Find where the given text appears and provide that cell's center as (x, y) coordinate. 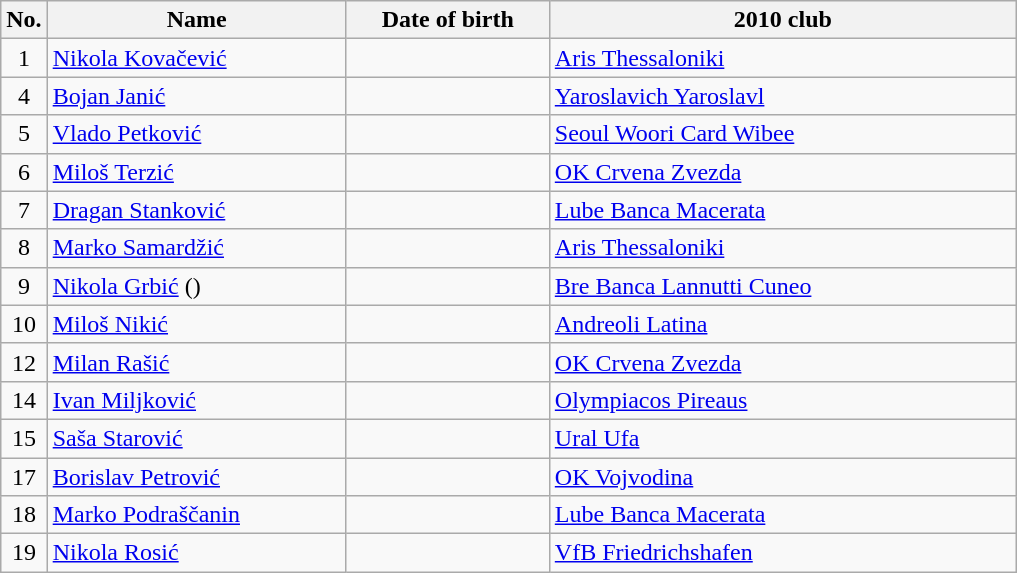
Seoul Woori Card Wibee (782, 134)
Yaroslavich Yaroslavl (782, 96)
Ural Ufa (782, 438)
8 (24, 248)
Name (196, 20)
9 (24, 286)
VfB Friedrichshafen (782, 553)
Nikola Grbić () (196, 286)
Marko Podraščanin (196, 515)
14 (24, 400)
15 (24, 438)
Ivan Miljković (196, 400)
17 (24, 477)
Andreoli Latina (782, 324)
Olympiacos Pireaus (782, 400)
Bojan Janić (196, 96)
1 (24, 58)
Milan Rašić (196, 362)
19 (24, 553)
Marko Samardžić (196, 248)
7 (24, 210)
Saša Starović (196, 438)
6 (24, 172)
Vlado Petković (196, 134)
Bre Banca Lannutti Cuneo (782, 286)
10 (24, 324)
5 (24, 134)
Miloš Terzić (196, 172)
Nikola Kovačević (196, 58)
4 (24, 96)
Borislav Petrović (196, 477)
No. (24, 20)
Date of birth (448, 20)
Nikola Rosić (196, 553)
18 (24, 515)
OK Vojvodina (782, 477)
2010 club (782, 20)
12 (24, 362)
Miloš Nikić (196, 324)
Dragan Stanković (196, 210)
